Provide the (X, Y) coordinate of the cell's center where the given text is located.  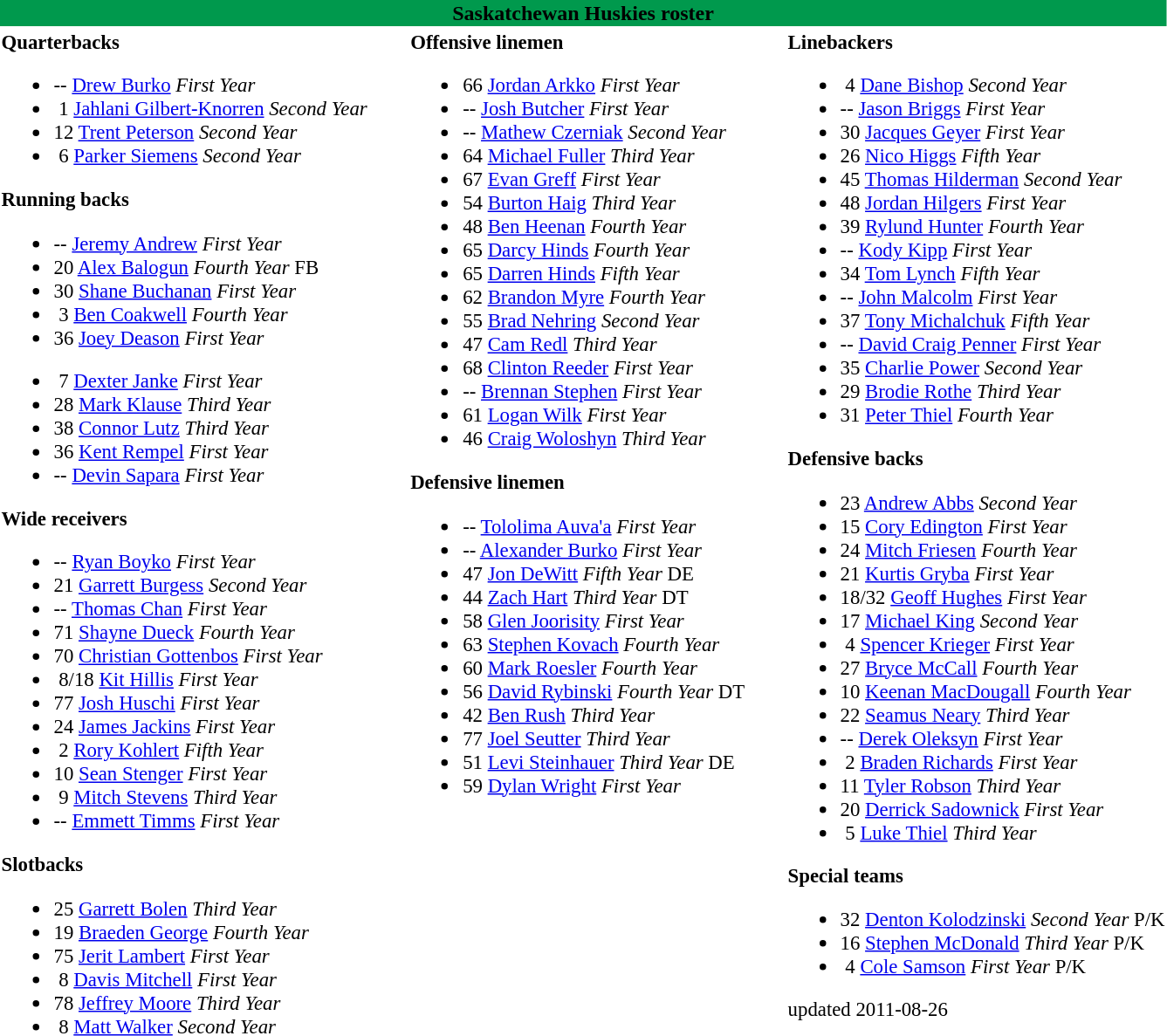
Saskatchewan Huskies roster (583, 13)
